From the cell containing the given text, extract its center point as [X, Y] coordinate. 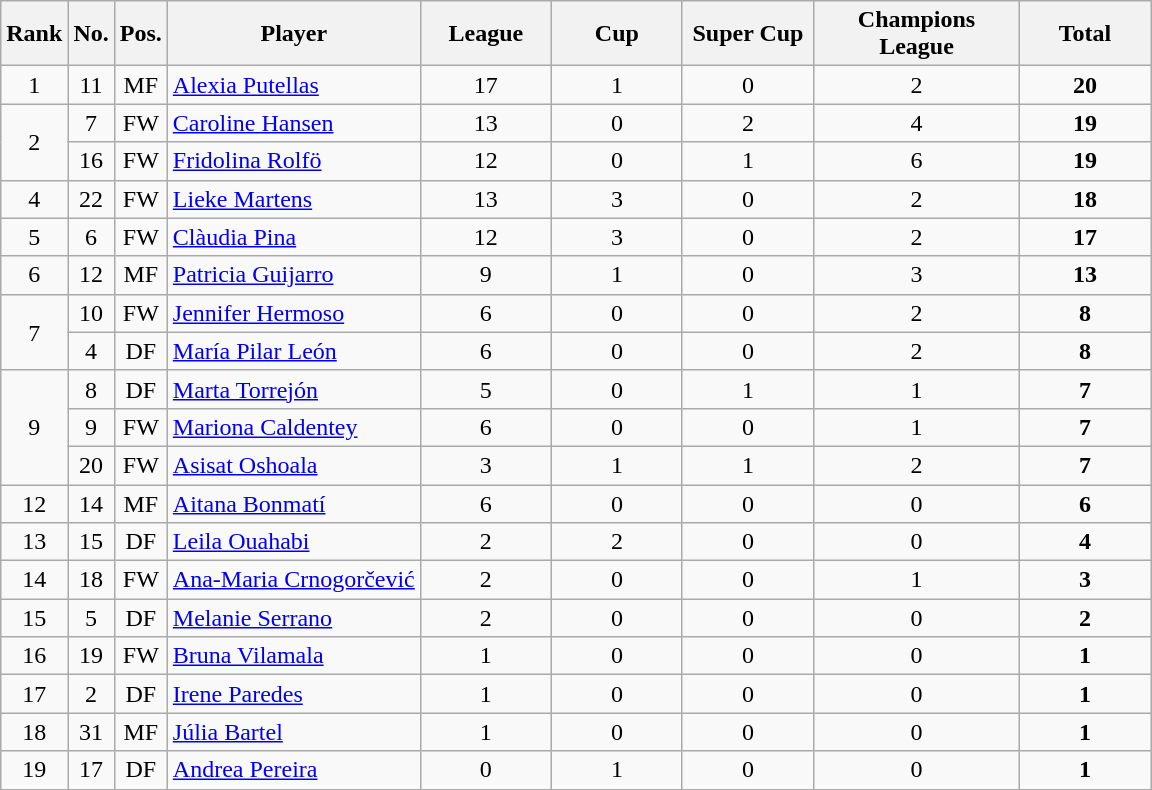
Ana-Maria Crnogorčević [294, 580]
Patricia Guijarro [294, 275]
League [486, 34]
Marta Torrejón [294, 389]
Melanie Serrano [294, 618]
Super Cup [748, 34]
Asisat Oshoala [294, 465]
Leila Ouahabi [294, 542]
10 [91, 313]
Alexia Putellas [294, 85]
Clàudia Pina [294, 237]
No. [91, 34]
Mariona Caldentey [294, 427]
María Pilar León [294, 351]
11 [91, 85]
Total [1086, 34]
Rank [34, 34]
Aitana Bonmatí [294, 503]
Champions League [916, 34]
Irene Paredes [294, 694]
22 [91, 199]
Fridolina Rolfö [294, 161]
Player [294, 34]
Bruna Vilamala [294, 656]
Lieke Martens [294, 199]
31 [91, 732]
Jennifer Hermoso [294, 313]
Andrea Pereira [294, 770]
Pos. [140, 34]
Cup [616, 34]
Caroline Hansen [294, 123]
Júlia Bartel [294, 732]
